Find where the given text appears and provide that cell's center as [x, y] coordinate. 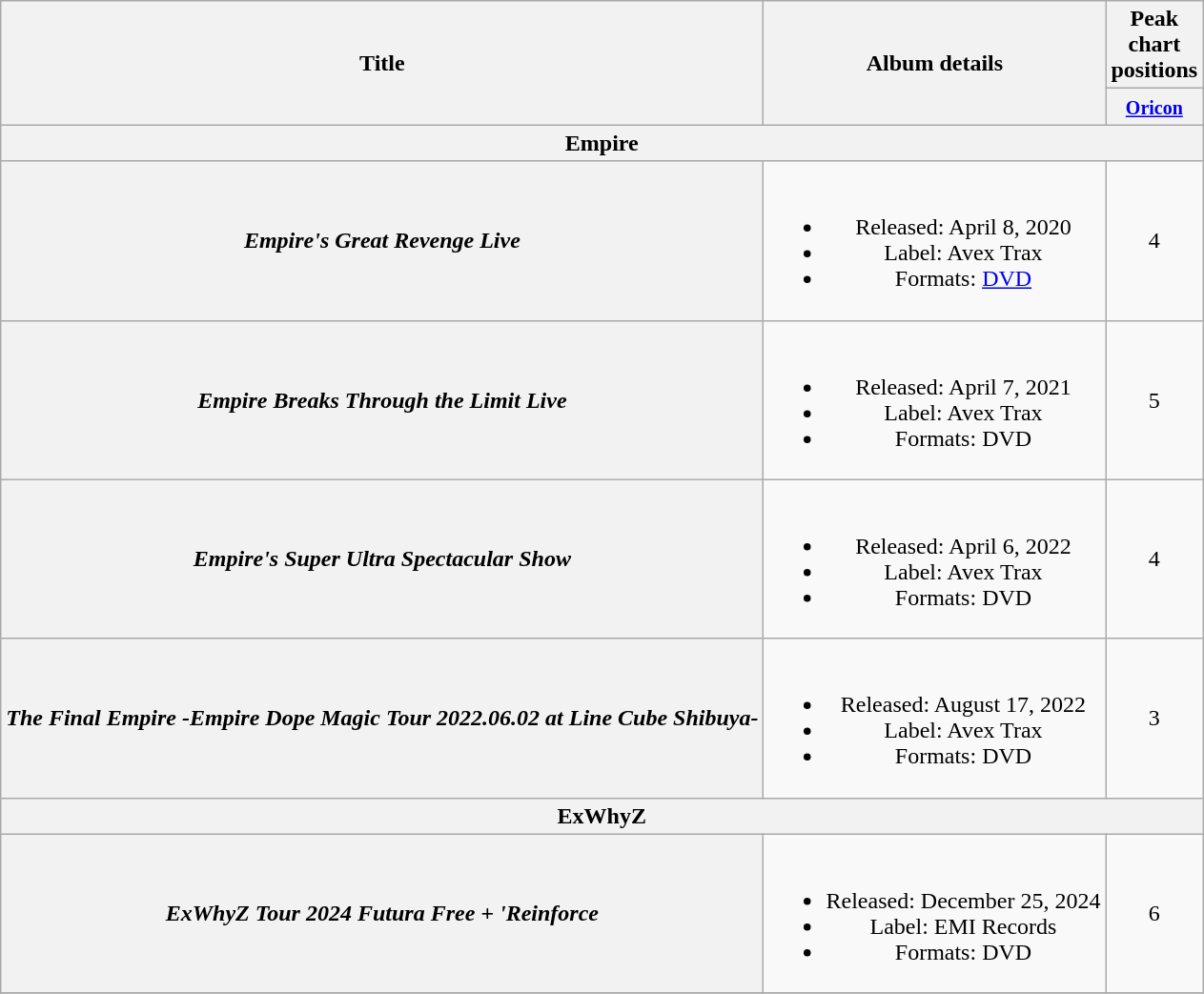
Released: April 6, 2022Label: Avex TraxFormats: DVD [934, 558]
Oricon [1154, 107]
Album details [934, 63]
ExWhyZ [602, 816]
Empire's Great Revenge Live [382, 240]
ExWhyZ Tour 2024 Futura Free + 'Reinforce [382, 913]
5 [1154, 400]
Released: December 25, 2024Label: EMI RecordsFormats: DVD [934, 913]
Empire [602, 143]
3 [1154, 719]
Empire's Super Ultra Spectacular Show [382, 558]
6 [1154, 913]
Released: April 7, 2021Label: Avex TraxFormats: DVD [934, 400]
Peak chart positions [1154, 45]
Empire Breaks Through the Limit Live [382, 400]
Title [382, 63]
Released: April 8, 2020Label: Avex TraxFormats: DVD [934, 240]
Released: August 17, 2022Label: Avex TraxFormats: DVD [934, 719]
The Final Empire -Empire Dope Magic Tour 2022.06.02 at Line Cube Shibuya- [382, 719]
